Determine the (x, y) coordinate at the center of the cell enclosing the given text.  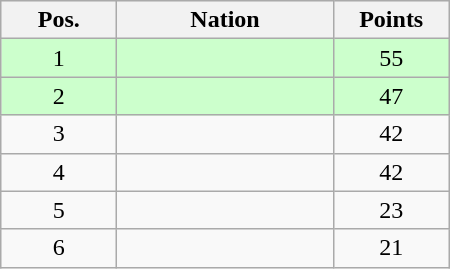
Pos. (59, 20)
Nation (225, 20)
21 (391, 248)
47 (391, 96)
3 (59, 134)
2 (59, 96)
1 (59, 58)
55 (391, 58)
6 (59, 248)
5 (59, 210)
4 (59, 172)
Points (391, 20)
23 (391, 210)
